Scan for the cell matching the given text and deliver its (x, y) coordinate at center. 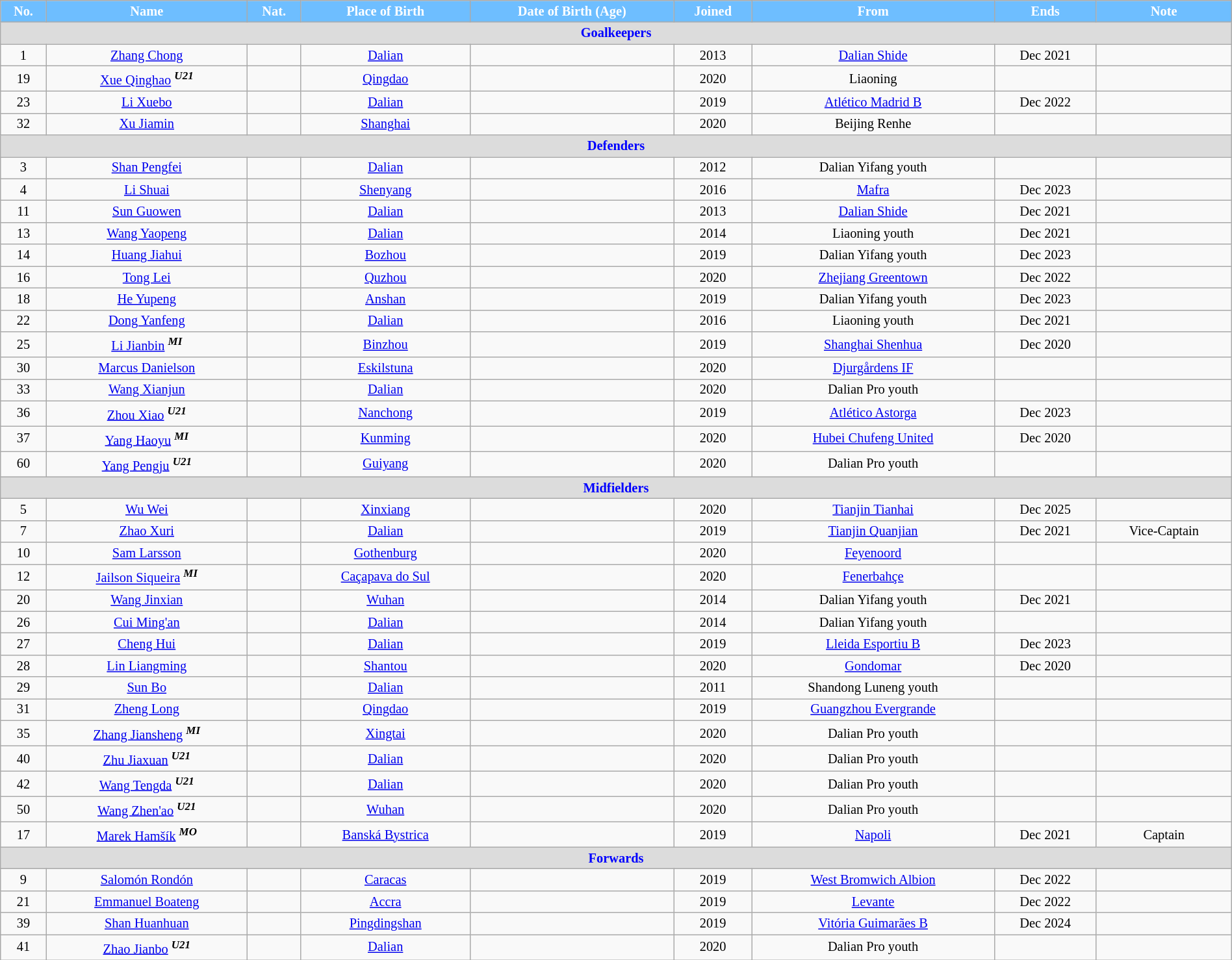
Zhou Xiao U21 (147, 413)
Banská Bystrica (386, 834)
Shenyang (386, 190)
From (873, 11)
Lleida Esportiu B (873, 644)
21 (23, 902)
33 (23, 390)
Zhang Chong (147, 55)
Gondomar (873, 666)
1 (23, 55)
13 (23, 233)
Joined (713, 11)
Fenerbahçe (873, 577)
Tong Lei (147, 277)
Dec 2024 (1045, 924)
12 (23, 577)
Binzhou (386, 344)
Zheng Long (147, 709)
Shan Pengfei (147, 168)
Feyenoord (873, 553)
16 (23, 277)
Xingtai (386, 733)
Nat. (274, 11)
Goalkeepers (616, 33)
Atlético Madrid B (873, 102)
10 (23, 553)
Bozhou (386, 255)
Djurgårdens IF (873, 368)
Yang Pengju U21 (147, 464)
Sun Guowen (147, 212)
31 (23, 709)
Wang Yaopeng (147, 233)
Vice-Captain (1164, 531)
Caracas (386, 880)
41 (23, 947)
Name (147, 11)
Shantou (386, 666)
Anshan (386, 299)
Shan Huanhuan (147, 924)
Sun Bo (147, 688)
26 (23, 622)
Wang Xianjun (147, 390)
36 (23, 413)
Gothenburg (386, 553)
Wang Zhen'ao U21 (147, 809)
Marcus Danielson (147, 368)
Atlético Astorga (873, 413)
20 (23, 600)
Midfielders (616, 488)
42 (23, 783)
25 (23, 344)
Cheng Hui (147, 644)
Quzhou (386, 277)
60 (23, 464)
22 (23, 321)
Li Jianbin MI (147, 344)
Tianjin Quanjian (873, 531)
Defenders (616, 146)
14 (23, 255)
Liaoning (873, 78)
Zhang Jiansheng MI (147, 733)
Mafra (873, 190)
Tianjin Tianhai (873, 509)
Beijing Renhe (873, 124)
Zhu Jiaxuan U21 (147, 759)
Huang Jiahui (147, 255)
19 (23, 78)
7 (23, 531)
No. (23, 11)
50 (23, 809)
Captain (1164, 834)
Note (1164, 11)
30 (23, 368)
17 (23, 834)
Xue Qinghao U21 (147, 78)
Xu Jiamin (147, 124)
Zhao Xuri (147, 531)
Wu Wei (147, 509)
Wang Tengda U21 (147, 783)
35 (23, 733)
9 (23, 880)
11 (23, 212)
Li Xuebo (147, 102)
Levante (873, 902)
Li Shuai (147, 190)
3 (23, 168)
West Bromwich Albion (873, 880)
Salomón Rondón (147, 880)
Ends (1045, 11)
Date of Birth (Age) (572, 11)
Dec 2025 (1045, 509)
40 (23, 759)
Nanchong (386, 413)
Wang Jinxian (147, 600)
Yang Haoyu MI (147, 439)
Vitória Guimarães B (873, 924)
4 (23, 190)
Shanghai Shenhua (873, 344)
Zhao Jianbo U21 (147, 947)
Cui Ming'an (147, 622)
39 (23, 924)
32 (23, 124)
Jailson Siqueira MI (147, 577)
Sam Larsson (147, 553)
Zhejiang Greentown (873, 277)
Guiyang (386, 464)
23 (23, 102)
27 (23, 644)
Xinxiang (386, 509)
Pingdingshan (386, 924)
37 (23, 439)
2011 (713, 688)
Dong Yanfeng (147, 321)
Caçapava do Sul (386, 577)
18 (23, 299)
Shandong Luneng youth (873, 688)
Guangzhou Evergrande (873, 709)
5 (23, 509)
Marek Hamšík MO (147, 834)
Napoli (873, 834)
Kunming (386, 439)
2012 (713, 168)
Shanghai (386, 124)
Forwards (616, 858)
28 (23, 666)
Hubei Chufeng United (873, 439)
Accra (386, 902)
Emmanuel Boateng (147, 902)
Eskilstuna (386, 368)
Place of Birth (386, 11)
Lin Liangming (147, 666)
He Yupeng (147, 299)
29 (23, 688)
